Identify which cell holds the provided text, then report its (x, y) central coordinate. 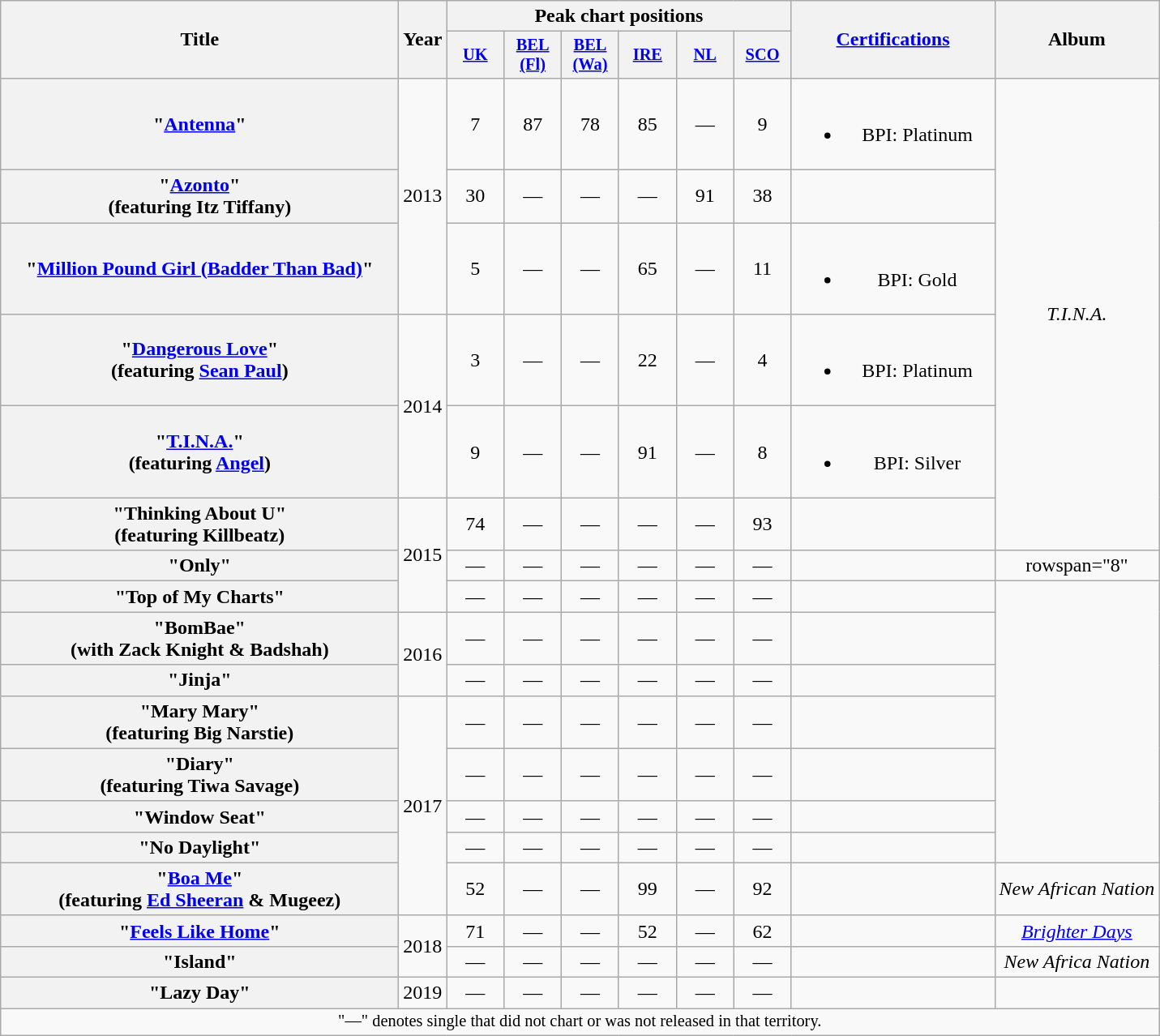
"BomBae"(with Zack Knight & Badshah) (199, 639)
71 (475, 931)
2013 (423, 196)
92 (762, 888)
78 (590, 123)
87 (533, 123)
"Thinking About U"(featuring Killbeatz) (199, 524)
T.I.N.A. (1077, 314)
74 (475, 524)
Album (1077, 40)
65 (647, 269)
BPI: Silver (893, 452)
"Feels Like Home" (199, 931)
Title (199, 40)
"Mary Mary"(featuring Big Narstie) (199, 721)
"Boa Me"(featuring Ed Sheeran & Mugeez) (199, 888)
"Window Seat" (199, 816)
85 (647, 123)
2019 (423, 993)
2018 (423, 946)
"Island" (199, 961)
"Dangerous Love"(featuring Sean Paul) (199, 360)
Peak chart positions (619, 16)
"Antenna" (199, 123)
"Only" (199, 566)
30 (475, 196)
BEL (Wa) (590, 55)
62 (762, 931)
"Azonto"(featuring Itz Tiffany) (199, 196)
3 (475, 360)
2014 (423, 406)
"No Daylight" (199, 847)
11 (762, 269)
"Lazy Day" (199, 993)
2017 (423, 806)
BEL (Fl) (533, 55)
UK (475, 55)
Certifications (893, 40)
"Diary"(featuring Tiwa Savage) (199, 775)
4 (762, 360)
SCO (762, 55)
Year (423, 40)
8 (762, 452)
2016 (423, 653)
7 (475, 123)
22 (647, 360)
Brighter Days (1077, 931)
"Top of My Charts" (199, 597)
IRE (647, 55)
"Million Pound Girl (Badder Than Bad)" (199, 269)
NL (705, 55)
"—" denotes single that did not chart or was not released in that territory. (580, 1022)
"Jinja" (199, 680)
rowspan="8" (1077, 566)
2015 (423, 554)
BPI: Gold (893, 269)
93 (762, 524)
5 (475, 269)
New Africa Nation (1077, 961)
38 (762, 196)
99 (647, 888)
"T.I.N.A."(featuring Angel) (199, 452)
New African Nation (1077, 888)
